For the text-containing cell, return its midpoint in (X, Y) coordinate format. 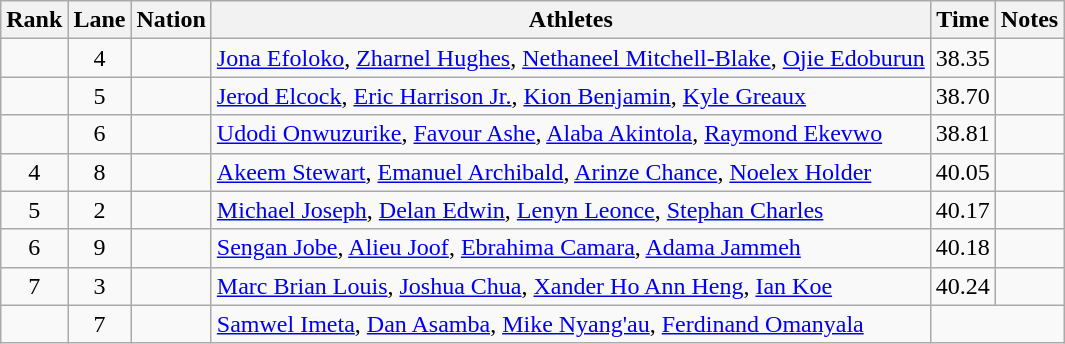
Jerod Elcock, Eric Harrison Jr., Kion Benjamin, Kyle Greaux (570, 96)
Notes (1029, 20)
Lane (100, 20)
Rank (34, 20)
Sengan Jobe, Alieu Joof, Ebrahima Camara, Adama Jammeh (570, 248)
40.24 (962, 286)
Samwel Imeta, Dan Asamba, Mike Nyang'au, Ferdinand Omanyala (570, 324)
40.18 (962, 248)
Michael Joseph, Delan Edwin, Lenyn Leonce, Stephan Charles (570, 210)
9 (100, 248)
8 (100, 172)
Time (962, 20)
Marc Brian Louis, Joshua Chua, Xander Ho Ann Heng, Ian Koe (570, 286)
Akeem Stewart, Emanuel Archibald, Arinze Chance, Noelex Holder (570, 172)
38.70 (962, 96)
2 (100, 210)
40.05 (962, 172)
Athletes (570, 20)
38.35 (962, 58)
Udodi Onwuzurike, Favour Ashe, Alaba Akintola, Raymond Ekevwo (570, 134)
3 (100, 286)
38.81 (962, 134)
Jona Efoloko, Zharnel Hughes, Nethaneel Mitchell-Blake, Ojie Edoburun (570, 58)
Nation (171, 20)
40.17 (962, 210)
